Return (X, Y) of the center of cell containing provided text 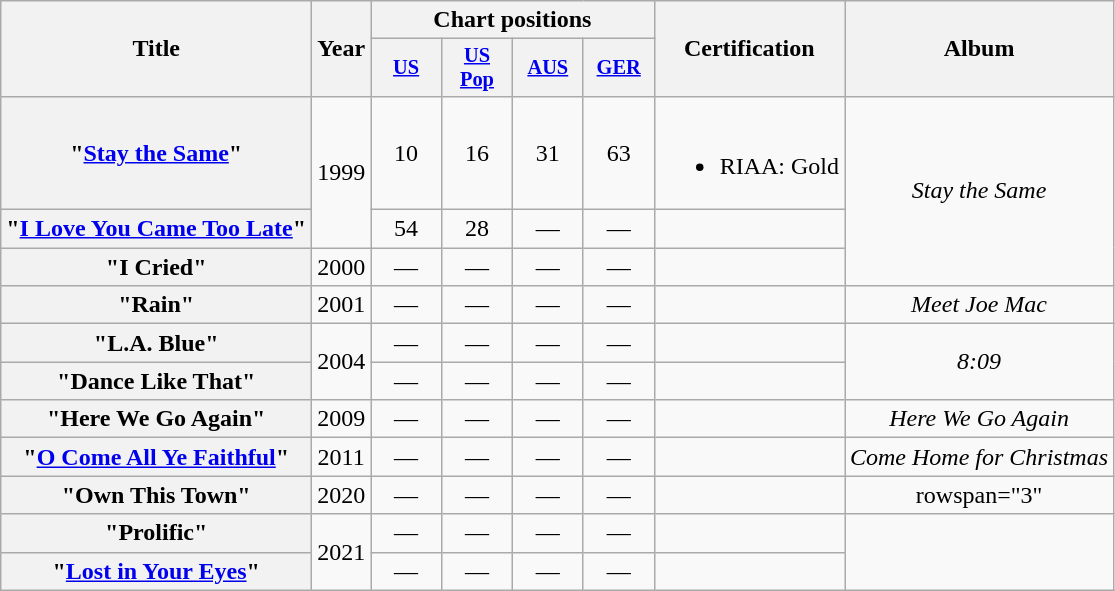
1999 (342, 172)
2021 (342, 552)
Album (978, 49)
USPop (478, 68)
Chart positions (512, 20)
"Rain" (156, 305)
Here We Go Again (978, 419)
Title (156, 49)
2004 (342, 362)
RIAA: Gold (749, 152)
Certification (749, 49)
28 (478, 229)
GER (618, 68)
Come Home for Christmas (978, 457)
16 (478, 152)
"Prolific" (156, 533)
"O Come All Ye Faithful" (156, 457)
8:09 (978, 362)
2009 (342, 419)
"Stay the Same" (156, 152)
31 (548, 152)
63 (618, 152)
"Dance Like That" (156, 381)
"L.A. Blue" (156, 343)
rowspan="3" (978, 495)
Year (342, 49)
2011 (342, 457)
"Own This Town" (156, 495)
Stay the Same (978, 190)
"I Cried" (156, 267)
2001 (342, 305)
"I Love You Came Too Late" (156, 229)
2020 (342, 495)
US (406, 68)
"Lost in Your Eyes" (156, 571)
"Here We Go Again" (156, 419)
54 (406, 229)
2000 (342, 267)
10 (406, 152)
AUS (548, 68)
Meet Joe Mac (978, 305)
